Pinpoint the cell where the given text exists, returning its [x, y] midpoint coordinate. 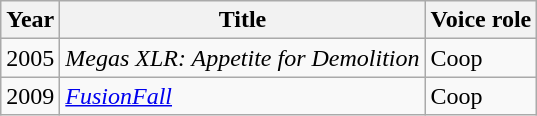
Megas XLR: Appetite for Demolition [242, 58]
2009 [30, 96]
FusionFall [242, 96]
Year [30, 20]
2005 [30, 58]
Voice role [481, 20]
Title [242, 20]
